Determine the [x, y] coordinate at the center of the cell enclosing the given text.  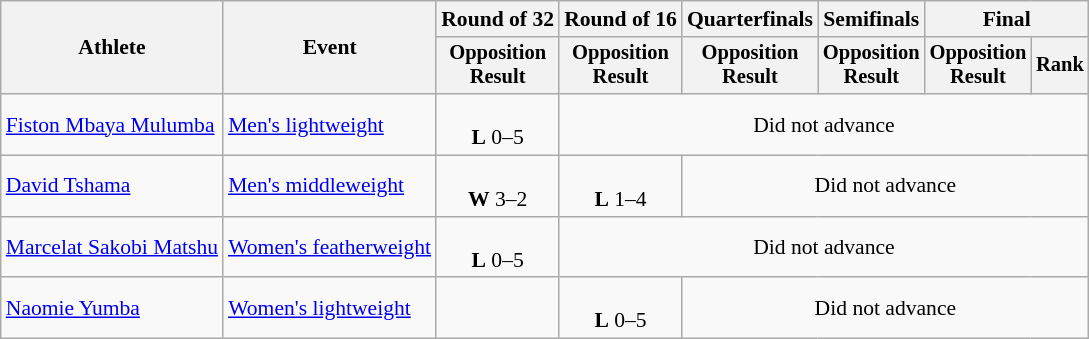
Quarterfinals [750, 19]
W 3–2 [498, 186]
Rank [1060, 66]
L 1–4 [620, 186]
Men's middleweight [330, 186]
Naomie Yumba [112, 308]
Semifinals [872, 19]
Marcelat Sakobi Matshu [112, 248]
Round of 16 [620, 19]
Event [330, 48]
Final [1007, 19]
Fiston Mbaya Mulumba [112, 124]
Round of 32 [498, 19]
David Tshama [112, 186]
Athlete [112, 48]
Men's lightweight [330, 124]
Women's featherweight [330, 248]
Women's lightweight [330, 308]
